From the cell containing the given text, extract its center point as (X, Y) coordinate. 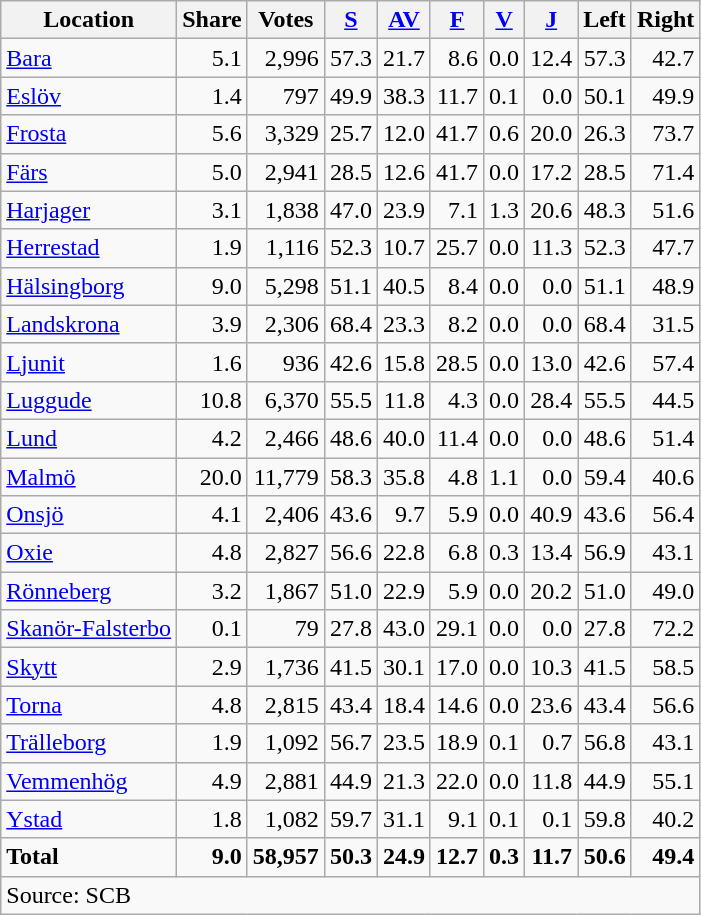
Skytt (89, 667)
Hälsingborg (89, 286)
8.4 (456, 286)
21.7 (404, 58)
11,779 (286, 477)
6.8 (456, 553)
8.2 (456, 324)
Votes (286, 20)
Luggude (89, 400)
38.3 (404, 96)
2,466 (286, 438)
56.9 (605, 553)
797 (286, 96)
4.9 (212, 781)
7.1 (456, 210)
1,838 (286, 210)
J (552, 20)
4.3 (456, 400)
1,116 (286, 248)
47.7 (665, 248)
14.6 (456, 705)
AV (404, 20)
29.1 (456, 629)
0.7 (552, 743)
5.6 (212, 134)
31.5 (665, 324)
43.0 (404, 629)
51.6 (665, 210)
50.3 (350, 857)
40.5 (404, 286)
1,092 (286, 743)
4.1 (212, 515)
Torna (89, 705)
15.8 (404, 362)
Lund (89, 438)
Left (605, 20)
47.0 (350, 210)
40.6 (665, 477)
23.6 (552, 705)
Skanör-Falsterbo (89, 629)
13.0 (552, 362)
12.7 (456, 857)
56.4 (665, 515)
50.6 (605, 857)
12.0 (404, 134)
Herrestad (89, 248)
Trälleborg (89, 743)
20.2 (552, 591)
2.9 (212, 667)
17.0 (456, 667)
71.4 (665, 172)
3,329 (286, 134)
1,867 (286, 591)
3.9 (212, 324)
2,827 (286, 553)
57.4 (665, 362)
4.2 (212, 438)
F (456, 20)
55.1 (665, 781)
10.8 (212, 400)
5,298 (286, 286)
18.4 (404, 705)
1.8 (212, 819)
18.9 (456, 743)
8.6 (456, 58)
11.4 (456, 438)
1.4 (212, 96)
23.9 (404, 210)
Oxie (89, 553)
51.4 (665, 438)
2,881 (286, 781)
S (350, 20)
40.9 (552, 515)
56.8 (605, 743)
23.5 (404, 743)
5.1 (212, 58)
59.4 (605, 477)
23.3 (404, 324)
1.6 (212, 362)
59.7 (350, 819)
Ljunit (89, 362)
59.8 (605, 819)
Right (665, 20)
V (504, 20)
24.9 (404, 857)
79 (286, 629)
6,370 (286, 400)
2,941 (286, 172)
58,957 (286, 857)
26.3 (605, 134)
48.3 (605, 210)
56.7 (350, 743)
49.4 (665, 857)
21.3 (404, 781)
Eslöv (89, 96)
12.6 (404, 172)
48.9 (665, 286)
1,082 (286, 819)
5.0 (212, 172)
28.4 (552, 400)
Bara (89, 58)
Share (212, 20)
9.1 (456, 819)
0.6 (504, 134)
44.5 (665, 400)
Harjager (89, 210)
Rönneberg (89, 591)
Total (89, 857)
40.2 (665, 819)
22.0 (456, 781)
13.4 (552, 553)
Malmö (89, 477)
2,406 (286, 515)
3.2 (212, 591)
40.0 (404, 438)
Landskrona (89, 324)
Onsjö (89, 515)
58.3 (350, 477)
Location (89, 20)
20.6 (552, 210)
22.8 (404, 553)
1.3 (504, 210)
2,815 (286, 705)
50.1 (605, 96)
Färs (89, 172)
58.5 (665, 667)
12.4 (552, 58)
9.7 (404, 515)
1,736 (286, 667)
35.8 (404, 477)
2,306 (286, 324)
936 (286, 362)
11.3 (552, 248)
3.1 (212, 210)
10.3 (552, 667)
Ystad (89, 819)
1.1 (504, 477)
42.7 (665, 58)
Source: SCB (350, 895)
49.0 (665, 591)
30.1 (404, 667)
17.2 (552, 172)
Frosta (89, 134)
Vemmenhög (89, 781)
31.1 (404, 819)
2,996 (286, 58)
10.7 (404, 248)
72.2 (665, 629)
73.7 (665, 134)
22.9 (404, 591)
